For the text-containing cell, return its midpoint in [X, Y] coordinate format. 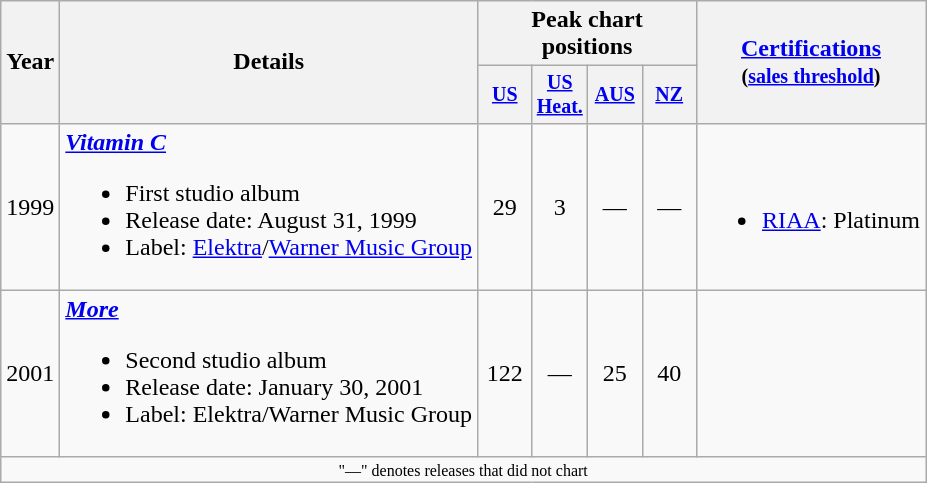
Year [30, 62]
40 [669, 374]
Peak chart positions [588, 34]
AUS [615, 94]
US Heat. [560, 94]
Vitamin CFirst studio albumRelease date: August 31, 1999Label: Elektra/Warner Music Group [269, 206]
1999 [30, 206]
122 [505, 374]
2001 [30, 374]
Certifications(sales threshold) [810, 62]
US [505, 94]
29 [505, 206]
NZ [669, 94]
RIAA: Platinum [810, 206]
Details [269, 62]
MoreSecond studio albumRelease date: January 30, 2001Label: Elektra/Warner Music Group [269, 374]
25 [615, 374]
"—" denotes releases that did not chart [464, 469]
3 [560, 206]
